Return the (X, Y) coordinate for the center point of the cell that contains the specified text.  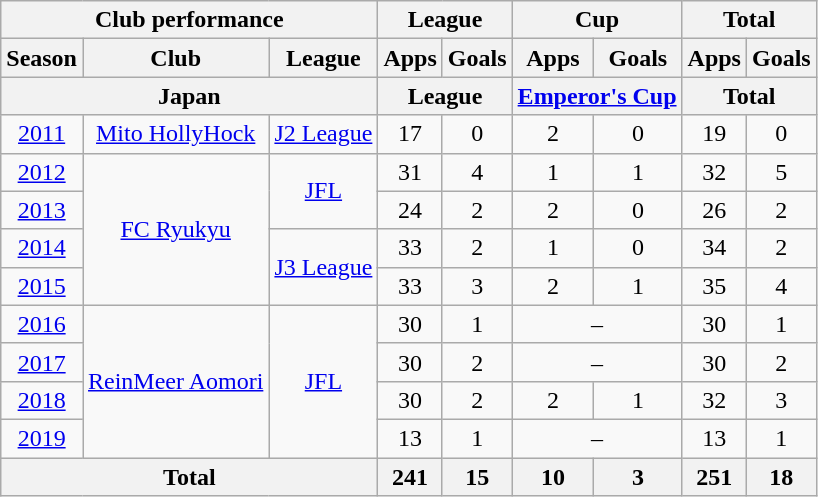
J3 League (324, 267)
2013 (42, 210)
19 (714, 134)
J2 League (324, 134)
FC Ryukyu (175, 229)
Japan (190, 96)
10 (553, 477)
24 (410, 210)
2017 (42, 362)
5 (781, 172)
31 (410, 172)
2019 (42, 438)
15 (477, 477)
Club (175, 58)
Club performance (190, 20)
2014 (42, 248)
241 (410, 477)
ReinMeer Aomori (175, 381)
34 (714, 248)
Mito HollyHock (175, 134)
2018 (42, 400)
251 (714, 477)
2012 (42, 172)
Season (42, 58)
2016 (42, 324)
35 (714, 286)
2011 (42, 134)
Emperor's Cup (597, 96)
17 (410, 134)
26 (714, 210)
Cup (597, 20)
2015 (42, 286)
18 (781, 477)
